Locate the cell with the specified text and output its [x, y] center coordinate. 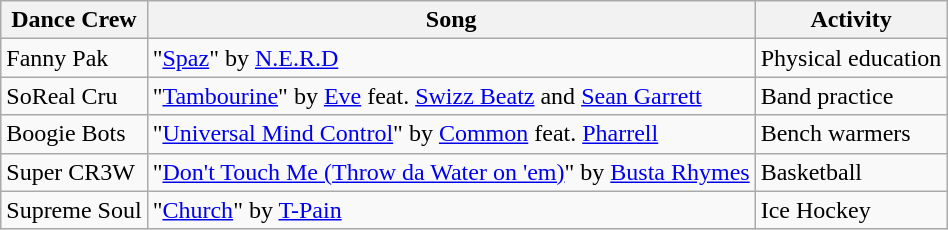
"Universal Mind Control" by Common feat. Pharrell [451, 134]
"Church" by T-Pain [451, 210]
Activity [851, 20]
SoReal Cru [74, 96]
"Tambourine" by Eve feat. Swizz Beatz and Sean Garrett [451, 96]
Band practice [851, 96]
Super CR3W [74, 172]
Song [451, 20]
Boogie Bots [74, 134]
"Don't Touch Me (Throw da Water on 'em)" by Busta Rhymes [451, 172]
Dance Crew [74, 20]
Ice Hockey [851, 210]
Bench warmers [851, 134]
Fanny Pak [74, 58]
Supreme Soul [74, 210]
"Spaz" by N.E.R.D [451, 58]
Physical education [851, 58]
Basketball [851, 172]
